Scan for the cell matching the given text and deliver its (x, y) coordinate at center. 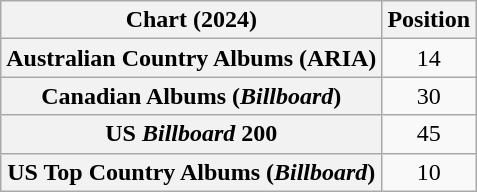
Canadian Albums (Billboard) (192, 96)
Chart (2024) (192, 20)
Position (429, 20)
US Billboard 200 (192, 134)
30 (429, 96)
US Top Country Albums (Billboard) (192, 172)
Australian Country Albums (ARIA) (192, 58)
10 (429, 172)
14 (429, 58)
45 (429, 134)
